Find where the given text appears and provide that cell's center as [x, y] coordinate. 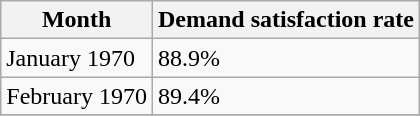
Demand satisfaction rate [286, 20]
Month [77, 20]
88.9% [286, 58]
January 1970 [77, 58]
February 1970 [77, 96]
89.4% [286, 96]
